Pinpoint the cell where the given text exists, returning its [x, y] midpoint coordinate. 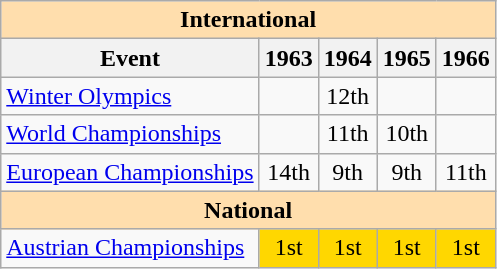
Austrian Championships [130, 248]
European Championships [130, 172]
Winter Olympics [130, 96]
12th [348, 96]
World Championships [130, 134]
Event [130, 58]
1964 [348, 58]
14th [288, 172]
International [248, 20]
10th [406, 134]
1963 [288, 58]
National [248, 210]
1966 [466, 58]
1965 [406, 58]
